Scan for the cell matching the given text and deliver its [X, Y] coordinate at center. 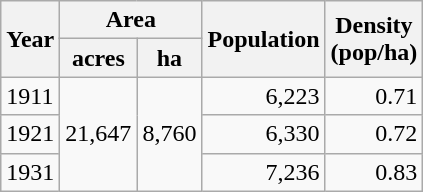
6,330 [264, 134]
21,647 [98, 134]
1911 [30, 96]
Area [131, 20]
0.72 [374, 134]
ha [170, 58]
acres [98, 58]
0.83 [374, 172]
0.71 [374, 96]
Year [30, 39]
Density(pop/ha) [374, 39]
7,236 [264, 172]
1921 [30, 134]
1931 [30, 172]
Population [264, 39]
8,760 [170, 134]
6,223 [264, 96]
